Pinpoint the cell where the given text exists, returning its (X, Y) midpoint coordinate. 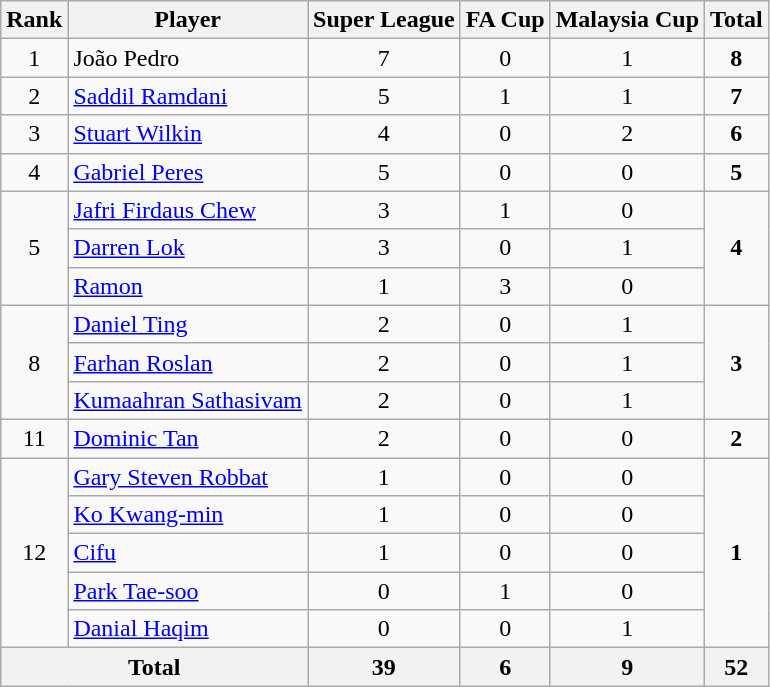
Rank (34, 20)
Saddil Ramdani (188, 96)
Malaysia Cup (627, 20)
Park Tae-soo (188, 591)
Super League (384, 20)
39 (384, 667)
Stuart Wilkin (188, 134)
11 (34, 438)
Danial Haqim (188, 629)
Kumaahran Sathasivam (188, 400)
Cifu (188, 553)
Dominic Tan (188, 438)
Gary Steven Robbat (188, 477)
Farhan Roslan (188, 362)
Darren Lok (188, 248)
Player (188, 20)
Daniel Ting (188, 324)
9 (627, 667)
Jafri Firdaus Chew (188, 210)
Ramon (188, 286)
FA Cup (505, 20)
52 (737, 667)
Ko Kwang-min (188, 515)
João Pedro (188, 58)
12 (34, 553)
Gabriel Peres (188, 172)
